Detect which cell encompasses the target text, then output its (x, y) center coordinate. 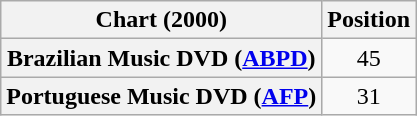
31 (369, 96)
Chart (2000) (162, 20)
Brazilian Music DVD (ABPD) (162, 58)
Position (369, 20)
45 (369, 58)
Portuguese Music DVD (AFP) (162, 96)
